Determine the [x, y] coordinate at the center of the cell enclosing the given text.  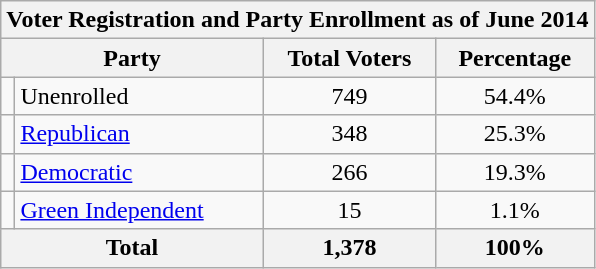
25.3% [515, 134]
15 [349, 210]
54.4% [515, 96]
19.3% [515, 172]
Voter Registration and Party Enrollment as of June 2014 [298, 20]
Democratic [139, 172]
Green Independent [139, 210]
Party [132, 58]
Republican [139, 134]
Total [132, 248]
Percentage [515, 58]
1.1% [515, 210]
Unenrolled [139, 96]
Total Voters [349, 58]
100% [515, 248]
348 [349, 134]
1,378 [349, 248]
749 [349, 96]
266 [349, 172]
